Detect which cell encompasses the target text, then output its (X, Y) center coordinate. 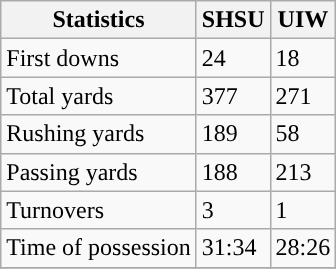
213 (303, 172)
24 (233, 58)
First downs (99, 58)
UIW (303, 20)
Passing yards (99, 172)
18 (303, 58)
Statistics (99, 20)
Rushing yards (99, 134)
Total yards (99, 96)
188 (233, 172)
58 (303, 134)
189 (233, 134)
271 (303, 96)
Time of possession (99, 248)
377 (233, 96)
3 (233, 210)
SHSU (233, 20)
1 (303, 210)
28:26 (303, 248)
31:34 (233, 248)
Turnovers (99, 210)
